Find where the given text appears and provide that cell's center as [x, y] coordinate. 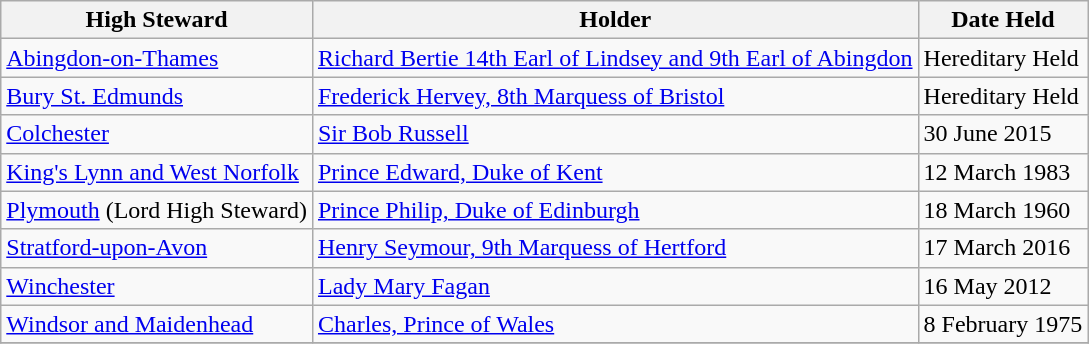
8 February 1975 [1003, 324]
Frederick Hervey, 8th Marquess of Bristol [615, 96]
Stratford-upon-Avon [157, 248]
King's Lynn and West Norfolk [157, 172]
18 March 1960 [1003, 210]
Plymouth (Lord High Steward) [157, 210]
Bury St. Edmunds [157, 96]
12 March 1983 [1003, 172]
17 March 2016 [1003, 248]
Date Held [1003, 20]
Colchester [157, 134]
Winchester [157, 286]
Charles, Prince of Wales [615, 324]
Windsor and Maidenhead [157, 324]
30 June 2015 [1003, 134]
16 May 2012 [1003, 286]
Abingdon-on-Thames [157, 58]
Sir Bob Russell [615, 134]
Henry Seymour, 9th Marquess of Hertford [615, 248]
Richard Bertie 14th Earl of Lindsey and 9th Earl of Abingdon [615, 58]
Lady Mary Fagan [615, 286]
Prince Edward, Duke of Kent [615, 172]
Prince Philip, Duke of Edinburgh [615, 210]
High Steward [157, 20]
Holder [615, 20]
